Locate the cell with the specified text and output its [x, y] center coordinate. 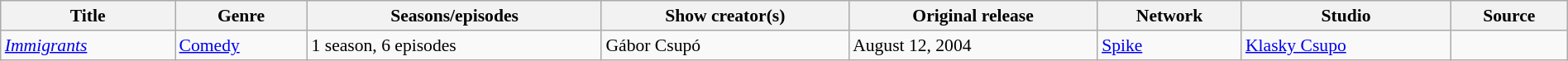
Studio [1346, 16]
Original release [973, 16]
Network [1169, 16]
Show creator(s) [724, 16]
Source [1508, 16]
Spike [1169, 45]
Klasky Csupo [1346, 45]
1 season, 6 episodes [455, 45]
Genre [241, 16]
Comedy [241, 45]
August 12, 2004 [973, 45]
Seasons/episodes [455, 16]
Title [88, 16]
Immigrants [88, 45]
Gábor Csupó [724, 45]
